Return (X, Y) of the center of cell containing provided text 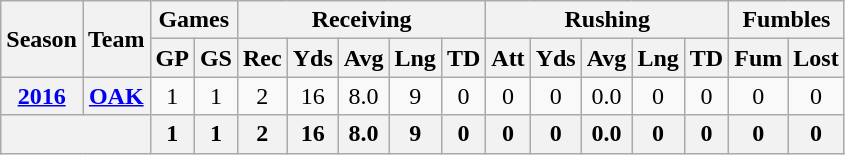
Rec (262, 58)
Fum (758, 58)
Season (42, 39)
Receiving (361, 20)
Lost (816, 58)
GS (216, 58)
Team (116, 39)
Fumbles (786, 20)
Att (508, 58)
OAK (116, 96)
Games (194, 20)
GP (172, 58)
Rushing (608, 20)
2016 (42, 96)
